Provide the [x, y] coordinate of the cell's center where the given text is located.  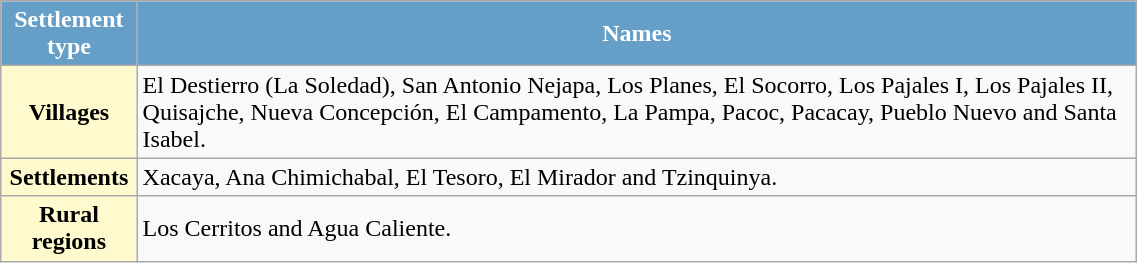
Settlements [69, 177]
Names [637, 34]
Rural regions [69, 228]
Los Cerritos and Agua Caliente. [637, 228]
Villages [69, 112]
Settlement type [69, 34]
Xacaya, Ana Chimichabal, El Tesoro, El Mirador and Tzinquinya. [637, 177]
